Scan for the cell matching the given text and deliver its (x, y) coordinate at center. 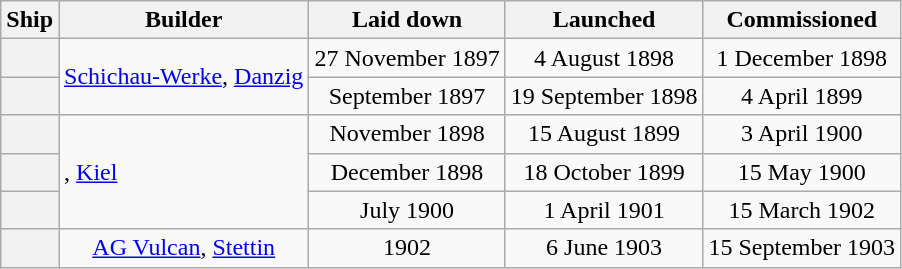
Schichau-Werke, Danzig (184, 77)
December 1898 (407, 172)
27 November 1897 (407, 58)
15 May 1900 (802, 172)
15 September 1903 (802, 248)
4 April 1899 (802, 96)
19 September 1898 (604, 96)
15 March 1902 (802, 210)
4 August 1898 (604, 58)
3 April 1900 (802, 134)
July 1900 (407, 210)
Laid down (407, 20)
Commissioned (802, 20)
15 August 1899 (604, 134)
Ship (30, 20)
, Kiel (184, 172)
1 December 1898 (802, 58)
Builder (184, 20)
September 1897 (407, 96)
18 October 1899 (604, 172)
Launched (604, 20)
1 April 1901 (604, 210)
November 1898 (407, 134)
1902 (407, 248)
6 June 1903 (604, 248)
AG Vulcan, Stettin (184, 248)
